Search for the cell housing the specified text and yield its (x, y) center coordinate. 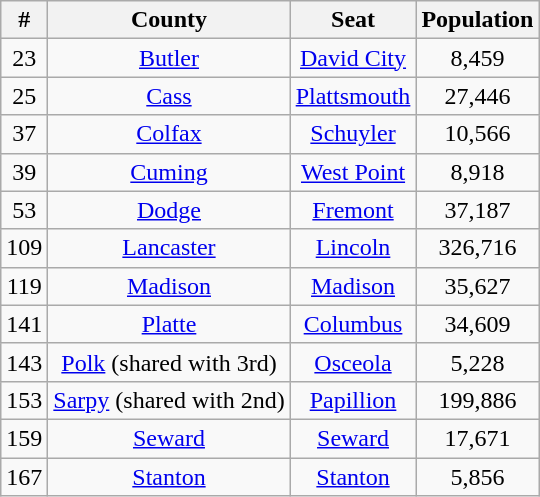
8,918 (478, 172)
39 (24, 172)
Population (478, 20)
35,627 (478, 286)
53 (24, 210)
David City (353, 58)
34,609 (478, 324)
Sarpy (shared with 2nd) (169, 400)
Dodge (169, 210)
23 (24, 58)
Plattsmouth (353, 96)
17,671 (478, 438)
10,566 (478, 134)
Schuyler (353, 134)
159 (24, 438)
37 (24, 134)
326,716 (478, 248)
Cuming (169, 172)
Lincoln (353, 248)
Platte (169, 324)
141 (24, 324)
Papillion (353, 400)
Seat (353, 20)
# (24, 20)
153 (24, 400)
199,886 (478, 400)
Fremont (353, 210)
27,446 (478, 96)
8,459 (478, 58)
Butler (169, 58)
Cass (169, 96)
5,856 (478, 477)
Polk (shared with 3rd) (169, 362)
25 (24, 96)
119 (24, 286)
Osceola (353, 362)
5,228 (478, 362)
County (169, 20)
Lancaster (169, 248)
Colfax (169, 134)
109 (24, 248)
143 (24, 362)
167 (24, 477)
Columbus (353, 324)
West Point (353, 172)
37,187 (478, 210)
